For the text-containing cell, return its midpoint in [x, y] coordinate format. 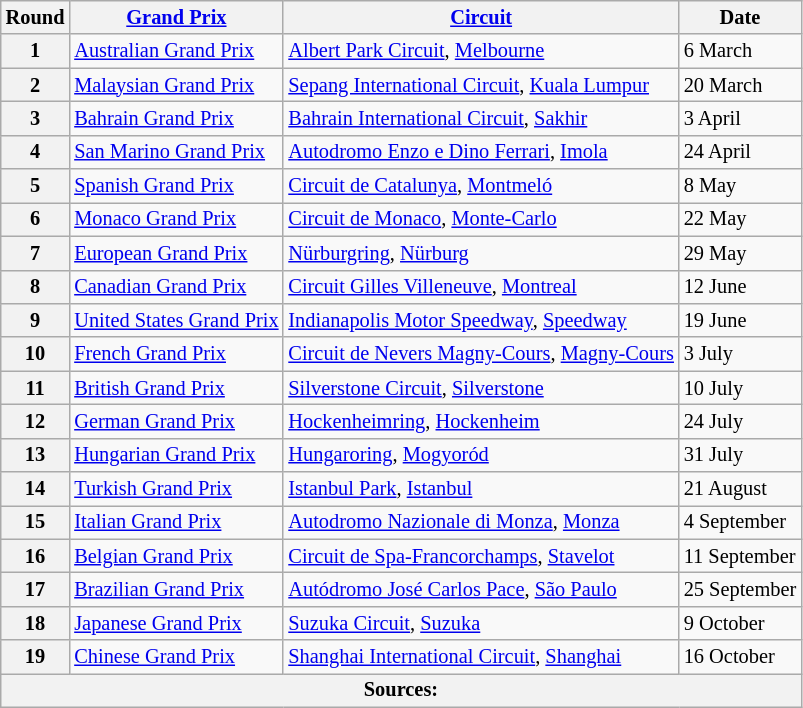
Bahrain International Circuit, Sakhir [480, 118]
San Marino Grand Prix [176, 152]
Monaco Grand Prix [176, 219]
19 June [740, 320]
Hockenheimring, Hockenheim [480, 421]
17 [36, 589]
3 [36, 118]
Canadian Grand Prix [176, 287]
Turkish Grand Prix [176, 489]
Japanese Grand Prix [176, 623]
7 [36, 253]
11 [36, 388]
19 [36, 657]
Round [36, 17]
18 [36, 623]
Suzuka Circuit, Suzuka [480, 623]
8 May [740, 186]
12 [36, 421]
10 July [740, 388]
Circuit de Catalunya, Montmeló [480, 186]
9 October [740, 623]
16 October [740, 657]
Circuit de Nevers Magny-Cours, Magny-Cours [480, 354]
25 September [740, 589]
2 [36, 85]
5 [36, 186]
13 [36, 455]
21 August [740, 489]
European Grand Prix [176, 253]
Circuit de Spa-Francorchamps, Stavelot [480, 556]
Shanghai International Circuit, Shanghai [480, 657]
Malaysian Grand Prix [176, 85]
United States Grand Prix [176, 320]
Chinese Grand Prix [176, 657]
4 September [740, 522]
3 April [740, 118]
Australian Grand Prix [176, 51]
German Grand Prix [176, 421]
24 April [740, 152]
20 March [740, 85]
Spanish Grand Prix [176, 186]
Hungarian Grand Prix [176, 455]
Sepang International Circuit, Kuala Lumpur [480, 85]
9 [36, 320]
Indianapolis Motor Speedway, Speedway [480, 320]
Albert Park Circuit, Melbourne [480, 51]
Circuit Gilles Villeneuve, Montreal [480, 287]
4 [36, 152]
12 June [740, 287]
15 [36, 522]
Sources: [401, 690]
French Grand Prix [176, 354]
10 [36, 354]
British Grand Prix [176, 388]
1 [36, 51]
24 July [740, 421]
29 May [740, 253]
6 [36, 219]
Autodromo Nazionale di Monza, Monza [480, 522]
3 July [740, 354]
Hungaroring, Mogyoród [480, 455]
16 [36, 556]
Istanbul Park, Istanbul [480, 489]
Belgian Grand Prix [176, 556]
Circuit [480, 17]
Silverstone Circuit, Silverstone [480, 388]
22 May [740, 219]
Brazilian Grand Prix [176, 589]
Bahrain Grand Prix [176, 118]
Nürburgring, Nürburg [480, 253]
6 March [740, 51]
11 September [740, 556]
Italian Grand Prix [176, 522]
31 July [740, 455]
Grand Prix [176, 17]
Circuit de Monaco, Monte-Carlo [480, 219]
8 [36, 287]
Autódromo José Carlos Pace, São Paulo [480, 589]
Autodromo Enzo e Dino Ferrari, Imola [480, 152]
Date [740, 17]
14 [36, 489]
